Scan for the cell matching the given text and deliver its (x, y) coordinate at center. 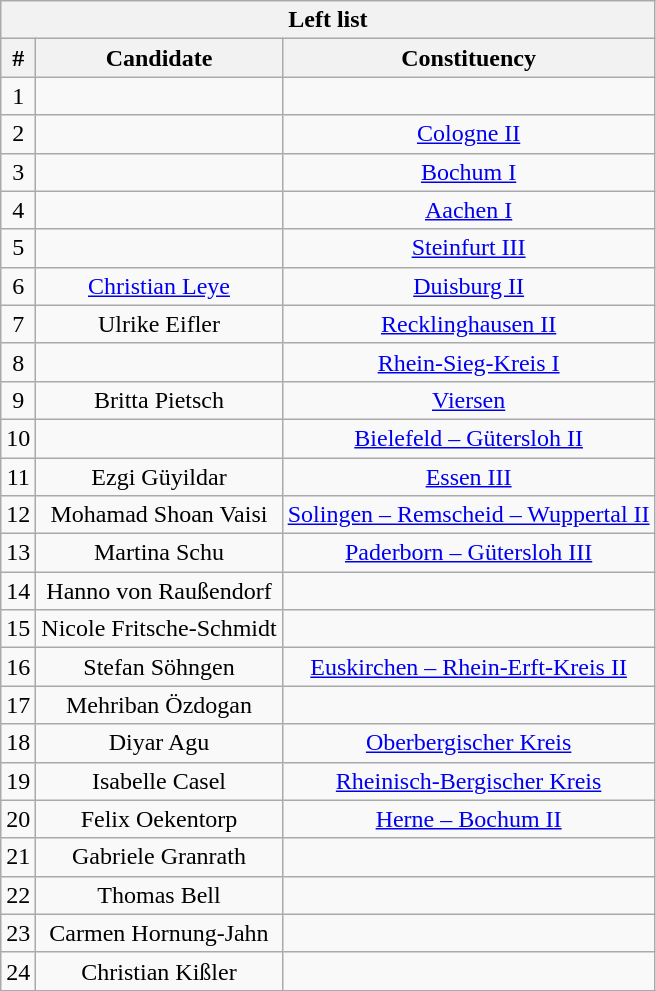
18 (18, 743)
Solingen – Remscheid – Wuppertal II (468, 515)
Isabelle Casel (159, 781)
Rheinisch-Bergischer Kreis (468, 781)
22 (18, 895)
Martina Schu (159, 553)
9 (18, 400)
Mohamad Shoan Vaisi (159, 515)
Ulrike Eifler (159, 324)
6 (18, 286)
20 (18, 819)
24 (18, 971)
1 (18, 96)
Christian Kißler (159, 971)
Essen III (468, 477)
Steinfurt III (468, 248)
# (18, 58)
14 (18, 591)
4 (18, 210)
Constituency (468, 58)
13 (18, 553)
7 (18, 324)
10 (18, 438)
Britta Pietsch (159, 400)
Herne – Bochum II (468, 819)
2 (18, 134)
Left list (328, 20)
16 (18, 667)
19 (18, 781)
Candidate (159, 58)
Bochum I (468, 172)
Gabriele Granrath (159, 857)
Mehriban Özdogan (159, 705)
17 (18, 705)
Paderborn – Gütersloh III (468, 553)
Rhein-Sieg-Kreis I (468, 362)
23 (18, 933)
Euskirchen – Rhein-Erft-Kreis II (468, 667)
Ezgi Güyildar (159, 477)
Diyar Agu (159, 743)
15 (18, 629)
Carmen Hornung-Jahn (159, 933)
Recklinghausen II (468, 324)
Felix Oekentorp (159, 819)
Oberbergischer Kreis (468, 743)
Duisburg II (468, 286)
Viersen (468, 400)
11 (18, 477)
Bielefeld – Gütersloh II (468, 438)
Cologne II (468, 134)
Hanno von Raußendorf (159, 591)
8 (18, 362)
Christian Leye (159, 286)
21 (18, 857)
Stefan Söhngen (159, 667)
5 (18, 248)
12 (18, 515)
Aachen I (468, 210)
3 (18, 172)
Thomas Bell (159, 895)
Nicole Fritsche-Schmidt (159, 629)
